Find where the given text appears and provide that cell's center as (X, Y) coordinate. 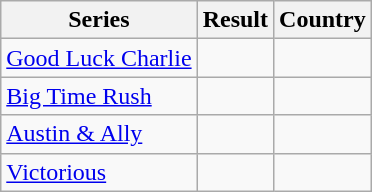
Good Luck Charlie (99, 58)
Result (235, 20)
Victorious (99, 172)
Country (323, 20)
Series (99, 20)
Austin & Ally (99, 134)
Big Time Rush (99, 96)
